From the cell containing the given text, extract its center point as [X, Y] coordinate. 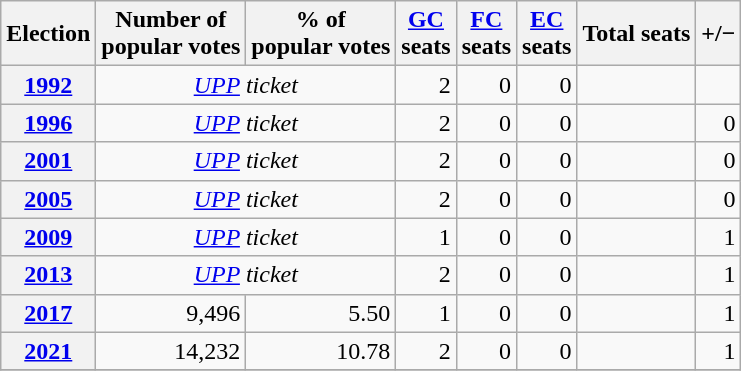
9,496 [171, 313]
2017 [48, 313]
14,232 [171, 351]
GCseats [426, 34]
2001 [48, 161]
2005 [48, 199]
2013 [48, 275]
2009 [48, 237]
Total seats [636, 34]
+/− [718, 34]
FCseats [486, 34]
10.78 [321, 351]
ECseats [547, 34]
2021 [48, 351]
Number ofpopular votes [171, 34]
1992 [48, 85]
% ofpopular votes [321, 34]
Election [48, 34]
5.50 [321, 313]
1996 [48, 123]
